For the text-containing cell, return its midpoint in (x, y) coordinate format. 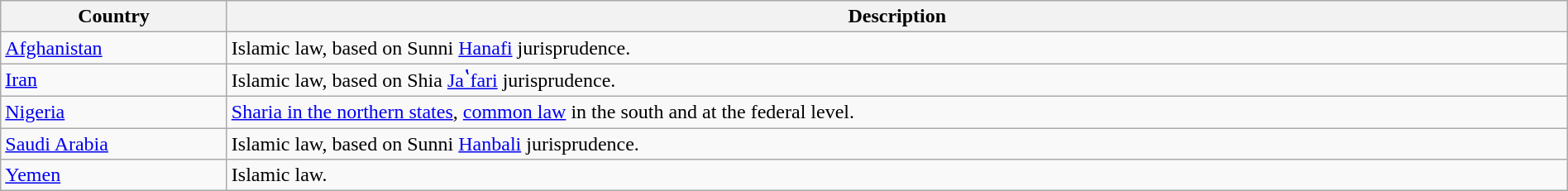
Iran (114, 80)
Afghanistan (114, 48)
Islamic law, based on Shia Jaʽfari jurisprudence. (896, 80)
Islamic law, based on Sunni Hanafi jurisprudence. (896, 48)
Islamic law, based on Sunni Hanbali jurisprudence. (896, 143)
Description (896, 17)
Sharia in the northern states, common law in the south and at the federal level. (896, 112)
Islamic law. (896, 175)
Yemen (114, 175)
Saudi Arabia (114, 143)
Nigeria (114, 112)
Country (114, 17)
